Return the [X, Y] coordinate for the center point of the cell that contains the specified text.  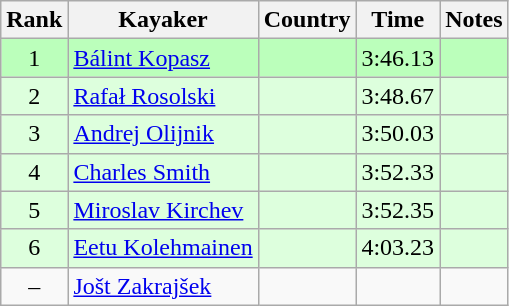
1 [34, 58]
3:48.67 [398, 96]
3:52.33 [398, 172]
Kayaker [163, 20]
6 [34, 248]
3:50.03 [398, 134]
Bálint Kopasz [163, 58]
Notes [474, 20]
Time [398, 20]
Jošt Zakrajšek [163, 286]
Rafał Rosolski [163, 96]
Eetu Kolehmainen [163, 248]
Country [307, 20]
2 [34, 96]
3:46.13 [398, 58]
3:52.35 [398, 210]
Rank [34, 20]
Charles Smith [163, 172]
Miroslav Kirchev [163, 210]
Andrej Olijnik [163, 134]
5 [34, 210]
4 [34, 172]
4:03.23 [398, 248]
3 [34, 134]
– [34, 286]
